Detect which cell encompasses the target text, then output its [X, Y] center coordinate. 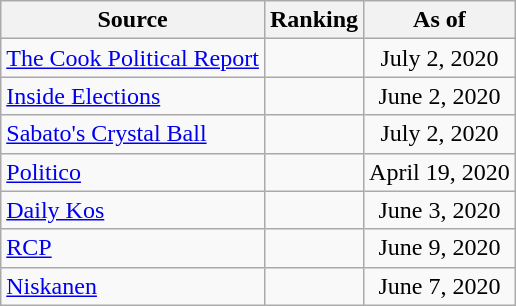
June 9, 2020 [440, 248]
As of [440, 20]
Sabato's Crystal Ball [133, 134]
Daily Kos [133, 210]
Source [133, 20]
June 2, 2020 [440, 96]
The Cook Political Report [133, 58]
Niskanen [133, 286]
RCP [133, 248]
Ranking [314, 20]
June 3, 2020 [440, 210]
April 19, 2020 [440, 172]
Inside Elections [133, 96]
June 7, 2020 [440, 286]
Politico [133, 172]
